Search for the cell housing the specified text and yield its (X, Y) center coordinate. 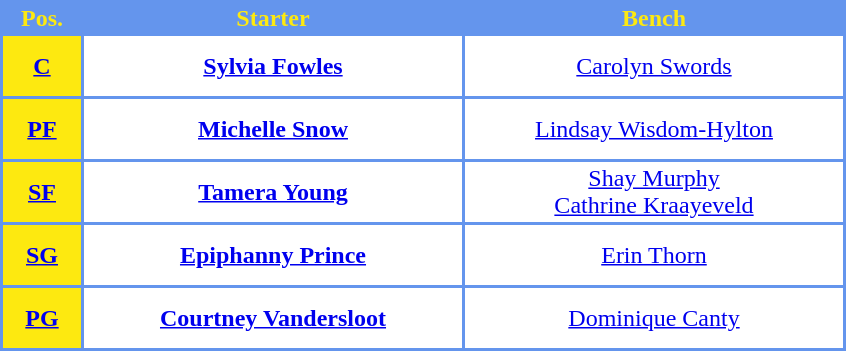
Sylvia Fowles (273, 66)
SF (42, 192)
C (42, 66)
Pos. (42, 18)
PG (42, 318)
Lindsay Wisdom-Hylton (654, 129)
Dominique Canty (654, 318)
Tamera Young (273, 192)
Carolyn Swords (654, 66)
SG (42, 255)
Bench (654, 18)
Shay MurphyCathrine Kraayeveld (654, 192)
Epiphanny Prince (273, 255)
Starter (273, 18)
PF (42, 129)
Courtney Vandersloot (273, 318)
Michelle Snow (273, 129)
Erin Thorn (654, 255)
